Pinpoint the cell where the given text exists, returning its [X, Y] midpoint coordinate. 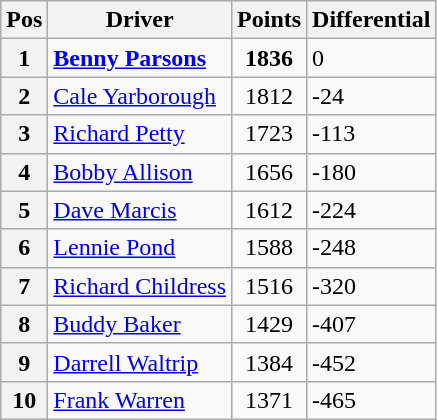
4 [24, 172]
1 [24, 58]
Cale Yarborough [140, 96]
7 [24, 286]
1516 [270, 286]
6 [24, 248]
Differential [372, 20]
Pos [24, 20]
-113 [372, 134]
Dave Marcis [140, 210]
10 [24, 400]
Lennie Pond [140, 248]
Darrell Waltrip [140, 362]
Points [270, 20]
Benny Parsons [140, 58]
1836 [270, 58]
Bobby Allison [140, 172]
3 [24, 134]
-407 [372, 324]
-452 [372, 362]
-180 [372, 172]
1588 [270, 248]
-24 [372, 96]
1429 [270, 324]
1612 [270, 210]
8 [24, 324]
-465 [372, 400]
-224 [372, 210]
Richard Petty [140, 134]
1384 [270, 362]
-320 [372, 286]
1723 [270, 134]
5 [24, 210]
Frank Warren [140, 400]
-248 [372, 248]
0 [372, 58]
9 [24, 362]
1656 [270, 172]
1812 [270, 96]
Buddy Baker [140, 324]
1371 [270, 400]
Richard Childress [140, 286]
2 [24, 96]
Driver [140, 20]
